Capture the cell that displays the provided text and extract its (X, Y) central coordinate. 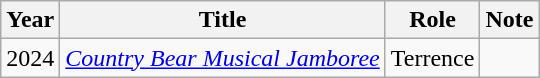
Title (222, 20)
2024 (30, 58)
Note (510, 20)
Country Bear Musical Jamboree (222, 58)
Terrence (432, 58)
Year (30, 20)
Role (432, 20)
